Locate the cell with the specified text and output its (X, Y) center coordinate. 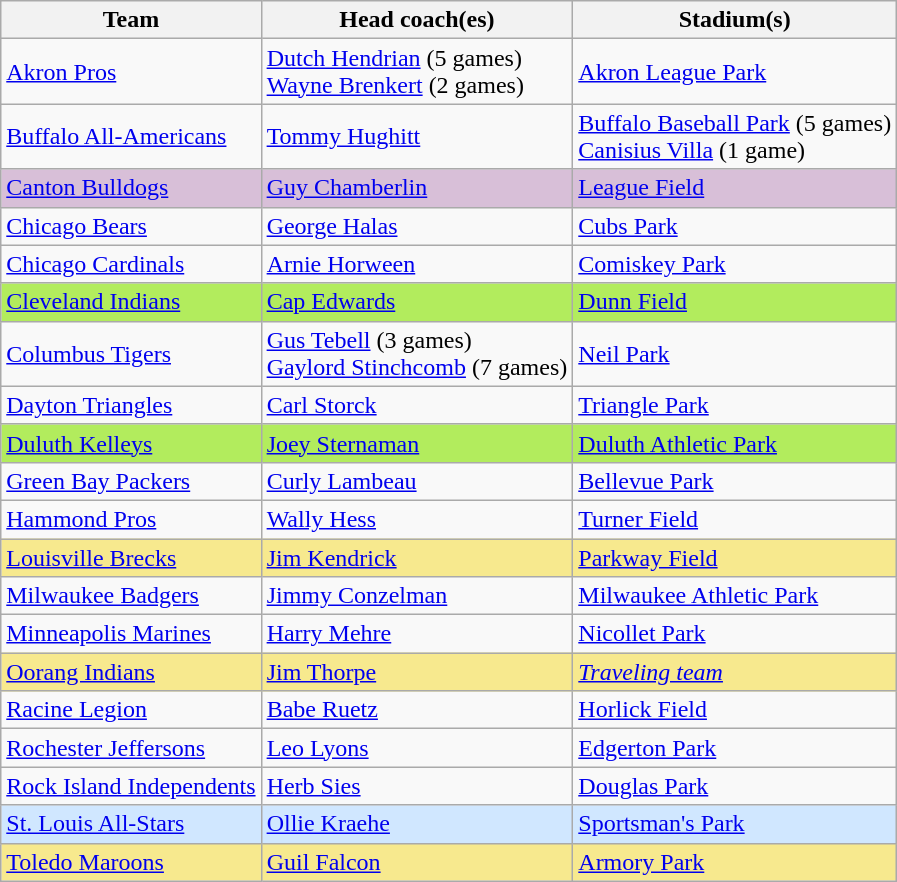
Duluth Athletic Park (735, 443)
Oorang Indians (131, 672)
Columbus Tigers (131, 354)
Traveling team (735, 672)
Jim Kendrick (417, 557)
Cubs Park (735, 226)
Sportsman's Park (735, 824)
George Halas (417, 226)
Jimmy Conzelman (417, 596)
Turner Field (735, 519)
Babe Ruetz (417, 710)
Dutch Hendrian (5 games)Wayne Brenkert (2 games) (417, 72)
Buffalo All-Americans (131, 136)
Harry Mehre (417, 634)
Triangle Park (735, 405)
Canton Bulldogs (131, 188)
Leo Lyons (417, 748)
Duluth Kelleys (131, 443)
Rochester Jeffersons (131, 748)
Nicollet Park (735, 634)
Racine Legion (131, 710)
Buffalo Baseball Park (5 games)Canisius Villa (1 game) (735, 136)
Milwaukee Athletic Park (735, 596)
Rock Island Independents (131, 786)
Green Bay Packers (131, 481)
Akron League Park (735, 72)
Arnie Horween (417, 264)
Cleveland Indians (131, 302)
Joey Sternaman (417, 443)
Head coach(es) (417, 20)
Parkway Field (735, 557)
Louisville Brecks (131, 557)
Tommy Hughitt (417, 136)
Carl Storck (417, 405)
Herb Sies (417, 786)
Ollie Kraehe (417, 824)
Minneapolis Marines (131, 634)
Stadium(s) (735, 20)
Guil Falcon (417, 862)
Milwaukee Badgers (131, 596)
Akron Pros (131, 72)
Curly Lambeau (417, 481)
Chicago Cardinals (131, 264)
Edgerton Park (735, 748)
Armory Park (735, 862)
Horlick Field (735, 710)
League Field (735, 188)
Chicago Bears (131, 226)
Comiskey Park (735, 264)
Gus Tebell (3 games)Gaylord Stinchcomb (7 games) (417, 354)
Hammond Pros (131, 519)
Cap Edwards (417, 302)
Dayton Triangles (131, 405)
St. Louis All-Stars (131, 824)
Team (131, 20)
Neil Park (735, 354)
Dunn Field (735, 302)
Douglas Park (735, 786)
Guy Chamberlin (417, 188)
Toledo Maroons (131, 862)
Bellevue Park (735, 481)
Jim Thorpe (417, 672)
Wally Hess (417, 519)
